Output the (X, Y) coordinate of the center of the cell containing the given text.  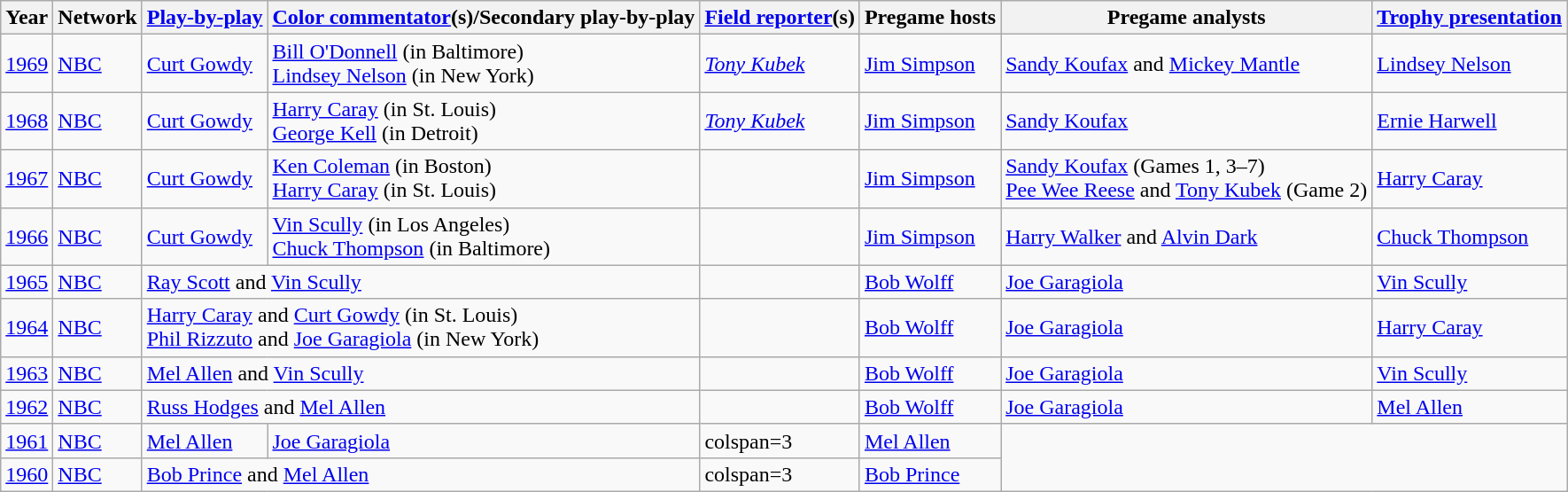
Vin Scully (in Los Angeles)Chuck Thompson (in Baltimore) (484, 236)
Sandy Koufax and Mickey Mantle (1187, 64)
1960 (27, 474)
Ray Scott and Vin Scully (421, 282)
Bob Prince (930, 474)
Mel Allen and Vin Scully (421, 373)
Lindsey Nelson (1470, 64)
1965 (27, 282)
Field reporter(s) (780, 18)
Ernie Harwell (1470, 121)
1968 (27, 121)
1969 (27, 64)
Ken Coleman (in Boston)Harry Caray (in St. Louis) (484, 179)
1966 (27, 236)
Play-by-play (205, 18)
Sandy Koufax (1187, 121)
Trophy presentation (1470, 18)
1964 (27, 328)
Pregame analysts (1187, 18)
Year (27, 18)
Bob Prince and Mel Allen (421, 474)
Pregame hosts (930, 18)
Harry Caray (in St. Louis)George Kell (in Detroit) (484, 121)
1961 (27, 441)
Chuck Thompson (1470, 236)
Harry Caray and Curt Gowdy (in St. Louis)Phil Rizzuto and Joe Garagiola (in New York) (421, 328)
1963 (27, 373)
Bill O'Donnell (in Baltimore)Lindsey Nelson (in New York) (484, 64)
Network (97, 18)
Sandy Koufax (Games 1, 3–7)Pee Wee Reese and Tony Kubek (Game 2) (1187, 179)
Color commentator(s)/Secondary play-by-play (484, 18)
1967 (27, 179)
1962 (27, 407)
Russ Hodges and Mel Allen (421, 407)
Harry Walker and Alvin Dark (1187, 236)
